Determine the (X, Y) coordinate at the center of the cell enclosing the given text.  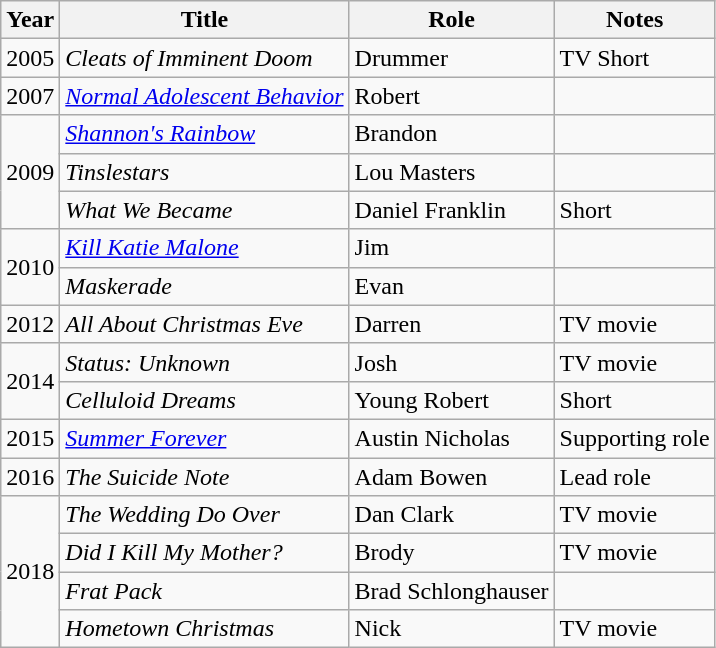
Nick (452, 629)
Austin Nicholas (452, 438)
Tinslestars (204, 172)
Brody (452, 553)
Supporting role (634, 438)
Josh (452, 362)
Summer Forever (204, 438)
Evan (452, 286)
Role (452, 20)
2015 (30, 438)
2005 (30, 58)
2007 (30, 96)
The Wedding Do Over (204, 515)
Title (204, 20)
Notes (634, 20)
Darren (452, 324)
Hometown Christmas (204, 629)
Drummer (452, 58)
Maskerade (204, 286)
Cleats of Imminent Doom (204, 58)
Young Robert (452, 400)
Lou Masters (452, 172)
What We Became (204, 210)
Jim (452, 248)
Dan Clark (452, 515)
Kill Katie Malone (204, 248)
Celluloid Dreams (204, 400)
Frat Pack (204, 591)
2014 (30, 381)
Robert (452, 96)
Year (30, 20)
Status: Unknown (204, 362)
Did I Kill My Mother? (204, 553)
2009 (30, 172)
Shannon's Rainbow (204, 134)
Lead role (634, 477)
2012 (30, 324)
TV Short (634, 58)
The Suicide Note (204, 477)
Brad Schlonghauser (452, 591)
All About Christmas Eve (204, 324)
2010 (30, 267)
2018 (30, 572)
Brandon (452, 134)
Adam Bowen (452, 477)
2016 (30, 477)
Daniel Franklin (452, 210)
Normal Adolescent Behavior (204, 96)
